Output the [X, Y] coordinate of the center of the cell containing the given text.  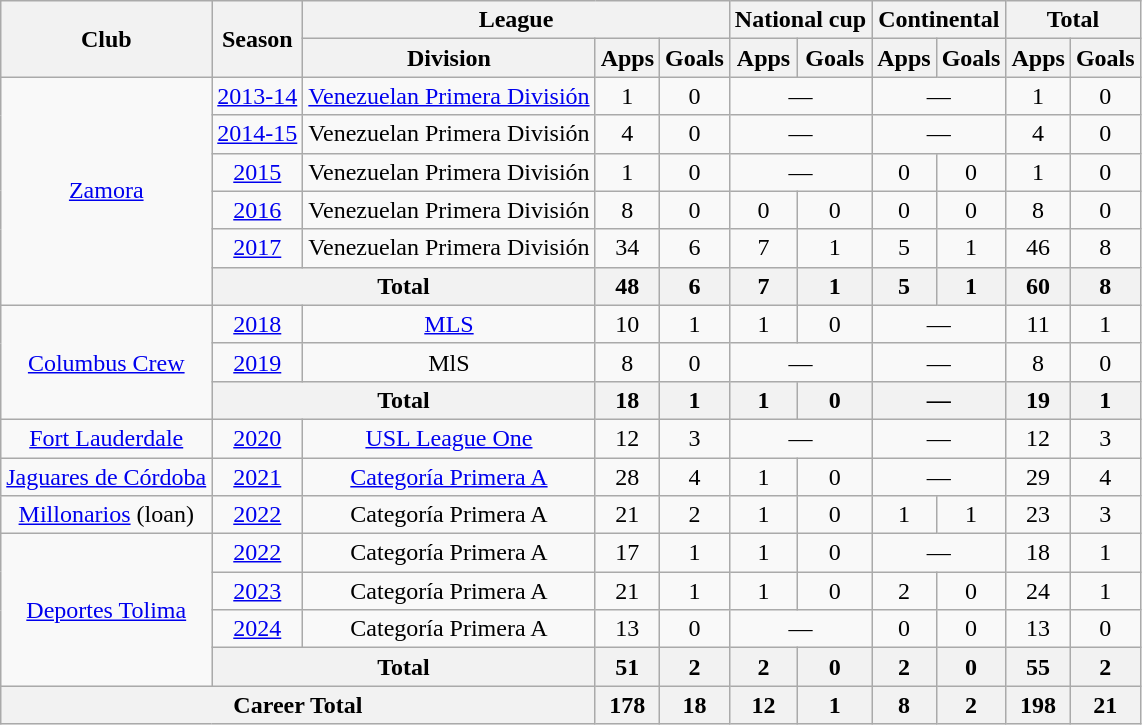
Columbus Crew [106, 362]
2021 [258, 477]
24 [1038, 591]
MLS [449, 324]
10 [627, 324]
178 [627, 705]
Club [106, 39]
2016 [258, 210]
29 [1038, 477]
60 [1038, 286]
Jaguares de Córdoba [106, 477]
19 [1038, 400]
2020 [258, 438]
2024 [258, 629]
198 [1038, 705]
National cup [800, 20]
Deportes Tolima [106, 610]
34 [627, 248]
17 [627, 553]
2023 [258, 591]
Fort Lauderdale [106, 438]
51 [627, 667]
Continental [939, 20]
46 [1038, 248]
2015 [258, 172]
MlS [449, 362]
2014-15 [258, 134]
2017 [258, 248]
2019 [258, 362]
USL League One [449, 438]
Millonarios (loan) [106, 515]
11 [1038, 324]
55 [1038, 667]
23 [1038, 515]
28 [627, 477]
League [516, 20]
48 [627, 286]
Zamora [106, 191]
Division [449, 58]
2018 [258, 324]
Career Total [298, 705]
2013-14 [258, 96]
Season [258, 39]
